Determine the [x, y] coordinate at the center of the cell enclosing the given text.  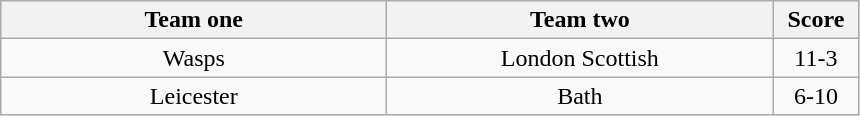
6-10 [816, 96]
London Scottish [580, 58]
Wasps [194, 58]
Team one [194, 20]
11-3 [816, 58]
Score [816, 20]
Team two [580, 20]
Bath [580, 96]
Leicester [194, 96]
